Capture the cell that displays the provided text and extract its (x, y) central coordinate. 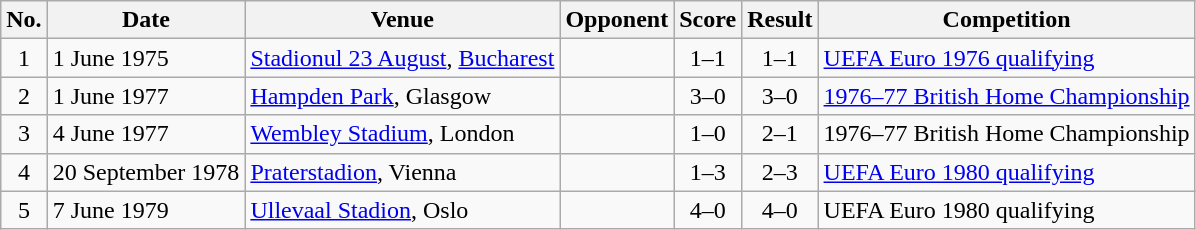
2 (24, 96)
1 (24, 58)
5 (24, 210)
UEFA Euro 1976 qualifying (1006, 58)
No. (24, 20)
1 June 1977 (146, 96)
Venue (402, 20)
Praterstadion, Vienna (402, 172)
Stadionul 23 August, Bucharest (402, 58)
Date (146, 20)
4 June 1977 (146, 134)
Result (780, 20)
2–3 (780, 172)
4 (24, 172)
2–1 (780, 134)
1–3 (708, 172)
Competition (1006, 20)
1 June 1975 (146, 58)
3 (24, 134)
Opponent (617, 20)
Hampden Park, Glasgow (402, 96)
Score (708, 20)
7 June 1979 (146, 210)
Ullevaal Stadion, Oslo (402, 210)
1–0 (708, 134)
Wembley Stadium, London (402, 134)
20 September 1978 (146, 172)
